Output the (x, y) coordinate of the center of the cell containing the given text.  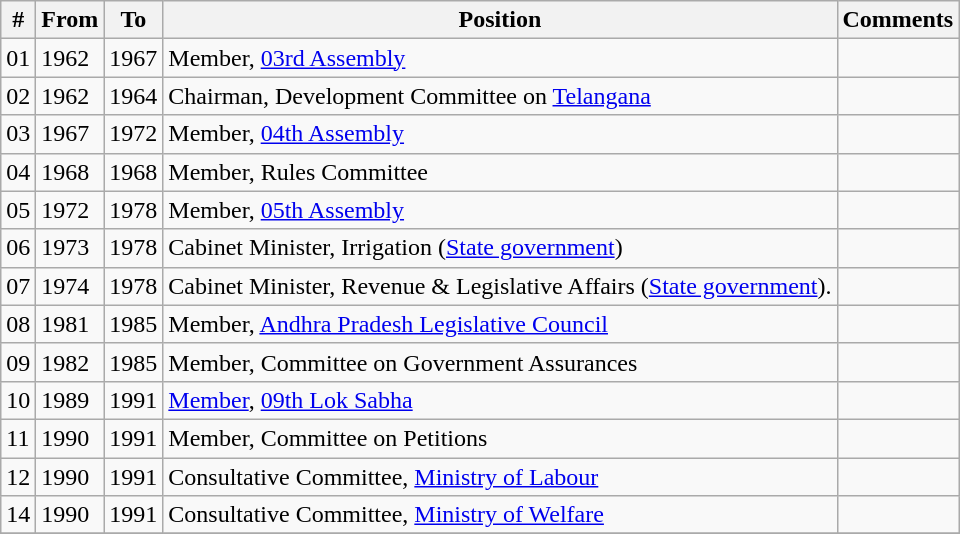
1964 (134, 96)
From (70, 20)
14 (18, 515)
07 (18, 286)
12 (18, 477)
05 (18, 210)
03 (18, 134)
1981 (70, 324)
Member, Committee on Government Assurances (500, 362)
To (134, 20)
Consultative Committee, Ministry of Welfare (500, 515)
Consultative Committee, Ministry of Labour (500, 477)
11 (18, 438)
Cabinet Minister, Irrigation (State government) (500, 248)
02 (18, 96)
Comments (898, 20)
Chairman, Development Committee on Telangana (500, 96)
1974 (70, 286)
Position (500, 20)
Cabinet Minister, Revenue & Legislative Affairs (State government). (500, 286)
Member, 05th Assembly (500, 210)
06 (18, 248)
Member, 04th Assembly (500, 134)
09 (18, 362)
10 (18, 400)
Member, 09th Lok Sabha (500, 400)
Member, Committee on Petitions (500, 438)
1989 (70, 400)
# (18, 20)
Member, Rules Committee (500, 172)
08 (18, 324)
1982 (70, 362)
04 (18, 172)
01 (18, 58)
Member, Andhra Pradesh Legislative Council (500, 324)
Member, 03rd Assembly (500, 58)
1973 (70, 248)
